Capture the cell that displays the provided text and extract its [X, Y] central coordinate. 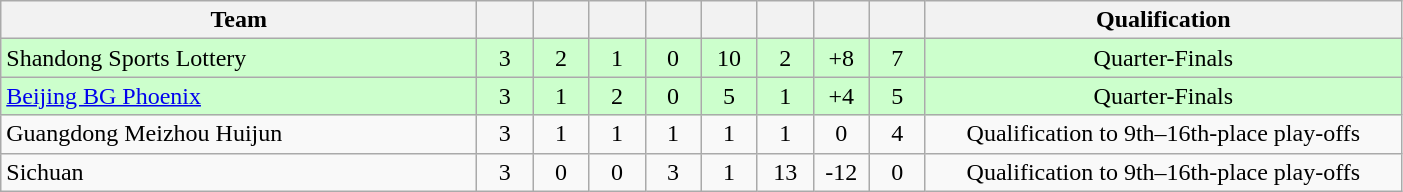
-12 [841, 172]
+8 [841, 58]
Guangdong Meizhou Huijun [239, 134]
Sichuan [239, 172]
Team [239, 20]
+4 [841, 96]
4 [897, 134]
7 [897, 58]
Qualification [1163, 20]
Beijing BG Phoenix [239, 96]
Shandong Sports Lottery [239, 58]
10 [729, 58]
13 [785, 172]
